From the cell containing the given text, extract its center point as [X, Y] coordinate. 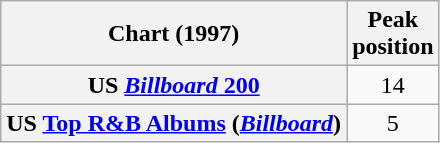
US Top R&B Albums (Billboard) [174, 123]
5 [393, 123]
US Billboard 200 [174, 85]
Peak position [393, 34]
14 [393, 85]
Chart (1997) [174, 34]
